Find where the given text appears and provide that cell's center as [x, y] coordinate. 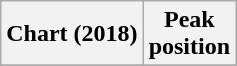
Peakposition [189, 34]
Chart (2018) [72, 34]
